Capture the cell that displays the provided text and extract its [X, Y] central coordinate. 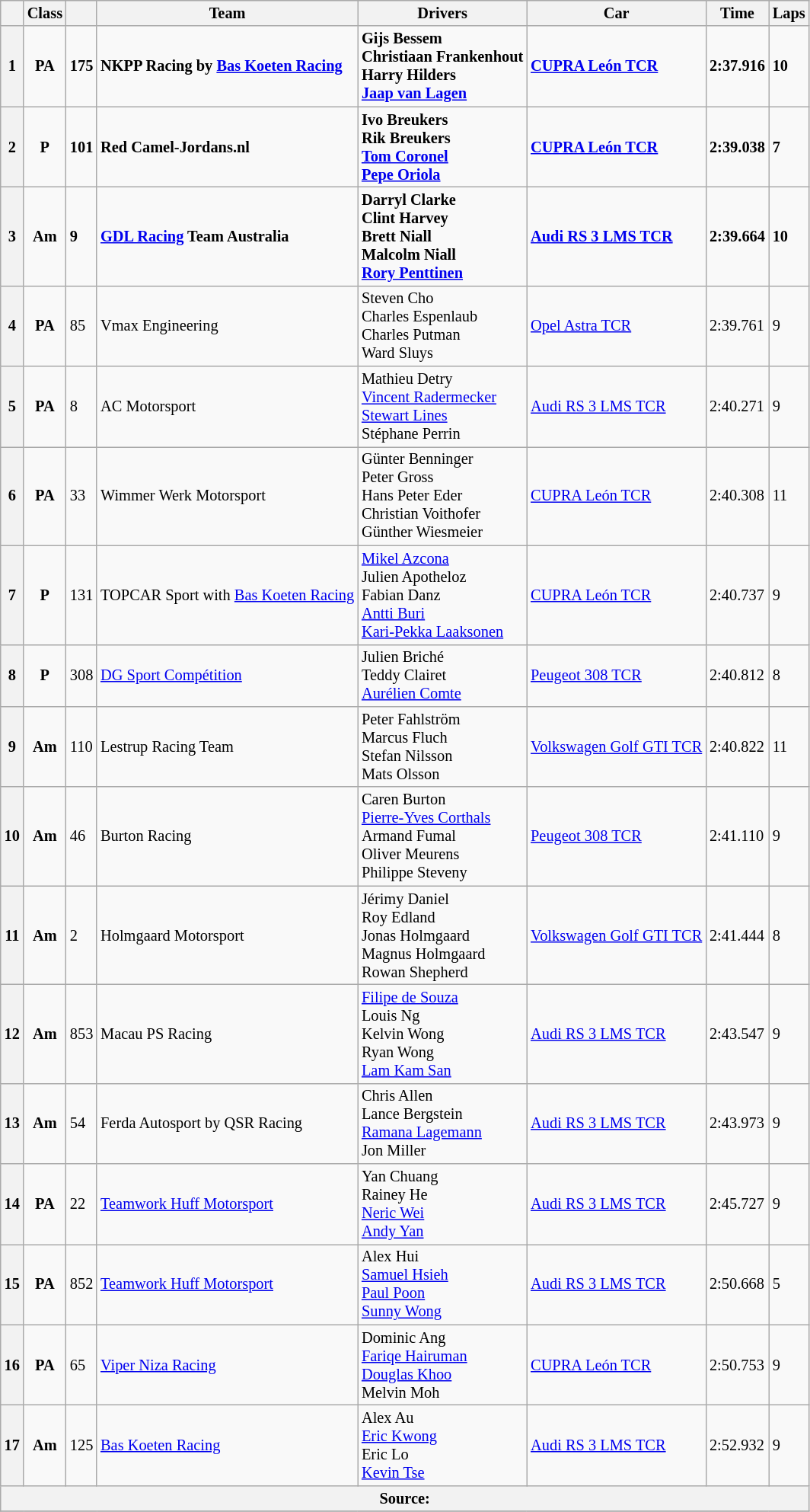
Team [227, 13]
2:41.444 [737, 935]
Gijs Bessem Christiaan Frankenhout Harry Hilders Jaap van Lagen [442, 66]
101 [81, 147]
Opel Astra TCR [617, 326]
Vmax Engineering [227, 326]
Time [737, 13]
2:43.547 [737, 1034]
2:39.038 [737, 147]
131 [81, 595]
Viper Niza Racing [227, 1365]
85 [81, 326]
Lestrup Racing Team [227, 746]
Filipe de Souza Louis Ng Kelvin Wong Ryan Wong Lam Kam San [442, 1034]
2:39.761 [737, 326]
Mathieu Detry Vincent Radermecker Stewart Lines Stéphane Perrin [442, 407]
2:37.916 [737, 66]
308 [81, 676]
Class [45, 13]
2:50.668 [737, 1284]
Chris Allen Lance Bergstein Ramana Lagemann Jon Miller [442, 1124]
Red Camel-Jordans.nl [227, 147]
Alex Au Eric Kwong Eric Lo Kevin Tse [442, 1445]
1 [12, 66]
Source: [405, 1498]
Caren Burton Pierre-Yves Corthals Armand Fumal Oliver Meurens Philippe Steveny [442, 836]
Yan Chuang Rainey He Neric Wei Andy Yan [442, 1204]
17 [12, 1445]
Darryl Clarke Clint Harvey Brett Niall Malcolm Niall Rory Penttinen [442, 236]
852 [81, 1284]
2:43.973 [737, 1124]
Ferda Autosport by QSR Racing [227, 1124]
2:45.727 [737, 1204]
4 [12, 326]
65 [81, 1365]
2:40.812 [737, 676]
NKPP Racing by Bas Koeten Racing [227, 66]
2:52.932 [737, 1445]
Wimmer Werk Motorsport [227, 496]
Macau PS Racing [227, 1034]
Steven Cho Charles Espenlaub Charles Putman Ward Sluys [442, 326]
853 [81, 1034]
Mikel Azcona Julien Apotheloz Fabian Danz Antti Buri Kari-Pekka Laaksonen [442, 595]
14 [12, 1204]
2:40.271 [737, 407]
22 [81, 1204]
Ivo Breukers Rik Breukers Tom Coronel Pepe Oriola [442, 147]
175 [81, 66]
33 [81, 496]
TOPCAR Sport with Bas Koeten Racing [227, 595]
54 [81, 1124]
Dominic Ang Fariqe Hairuman Douglas Khoo Melvin Moh [442, 1365]
Alex Hui Samuel Hsieh Paul Poon Sunny Wong [442, 1284]
Drivers [442, 13]
2:40.822 [737, 746]
2:50.753 [737, 1365]
13 [12, 1124]
2:39.664 [737, 236]
Laps [789, 13]
DG Sport Compétition [227, 676]
110 [81, 746]
2:40.737 [737, 595]
Jérimy Daniel Roy Edland Jonas Holmgaard Magnus Holmgaard Rowan Shepherd [442, 935]
12 [12, 1034]
2:40.308 [737, 496]
2:41.110 [737, 836]
Holmgaard Motorsport [227, 935]
6 [12, 496]
Günter Benninger Peter Gross Hans Peter Eder Christian Voithofer Günther Wiesmeier [442, 496]
3 [12, 236]
125 [81, 1445]
Peter Fahlström Marcus Fluch Stefan Nilsson Mats Olsson [442, 746]
AC Motorsport [227, 407]
46 [81, 836]
Bas Koeten Racing [227, 1445]
15 [12, 1284]
Burton Racing [227, 836]
Julien Briché Teddy Clairet Aurélien Comte [442, 676]
16 [12, 1365]
Car [617, 13]
GDL Racing Team Australia [227, 236]
